Extract the (x, y) coordinate from the center of the cell holding the provided text.  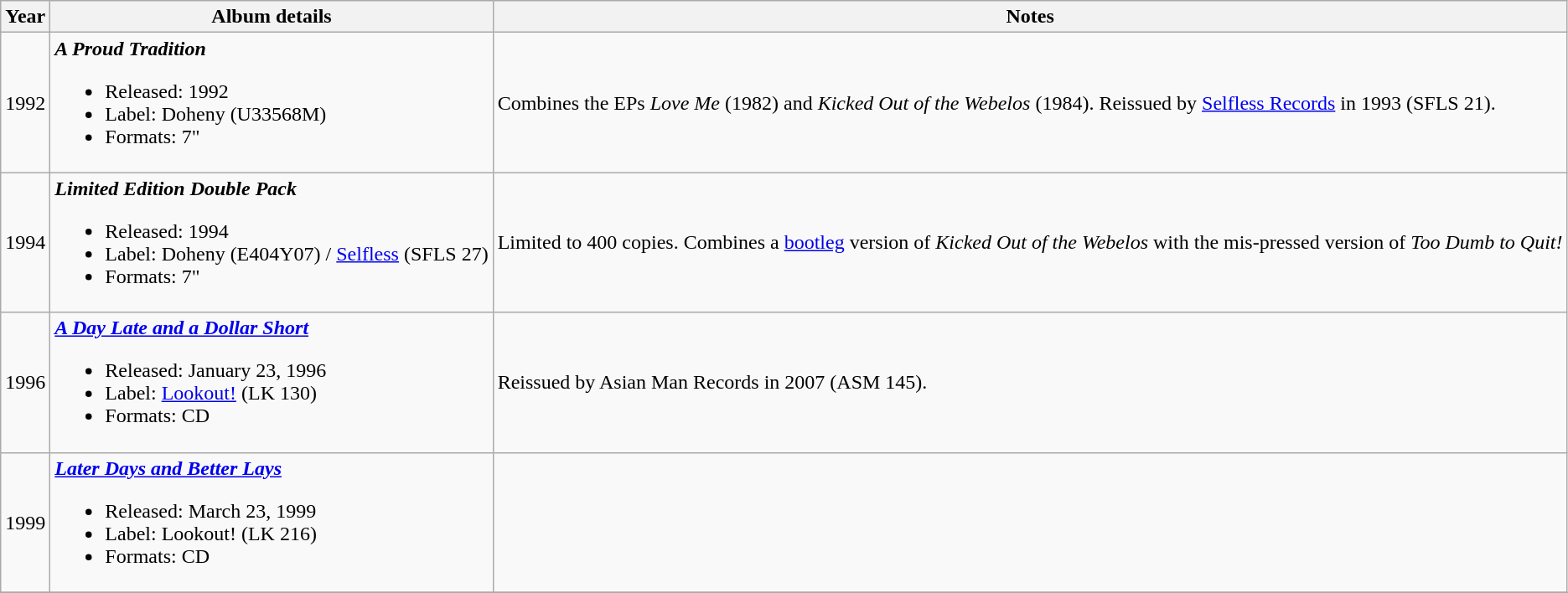
1994 (25, 243)
Notes (1030, 17)
1992 (25, 102)
Year (25, 17)
Reissued by Asian Man Records in 2007 (ASM 145). (1030, 382)
1996 (25, 382)
1999 (25, 523)
Limited to 400 copies. Combines a bootleg version of Kicked Out of the Webelos with the mis-pressed version of Too Dumb to Quit! (1030, 243)
Album details (272, 17)
A Day Late and a Dollar ShortReleased: January 23, 1996Label: Lookout! (LK 130)Formats: CD (272, 382)
Later Days and Better LaysReleased: March 23, 1999Label: Lookout! (LK 216)Formats: CD (272, 523)
A Proud TraditionReleased: 1992Label: Doheny (U33568M)Formats: 7" (272, 102)
Combines the EPs Love Me (1982) and Kicked Out of the Webelos (1984). Reissued by Selfless Records in 1993 (SFLS 21). (1030, 102)
Limited Edition Double PackReleased: 1994Label: Doheny (E404Y07) / Selfless (SFLS 27)Formats: 7" (272, 243)
